For the text-containing cell, return its midpoint in (x, y) coordinate format. 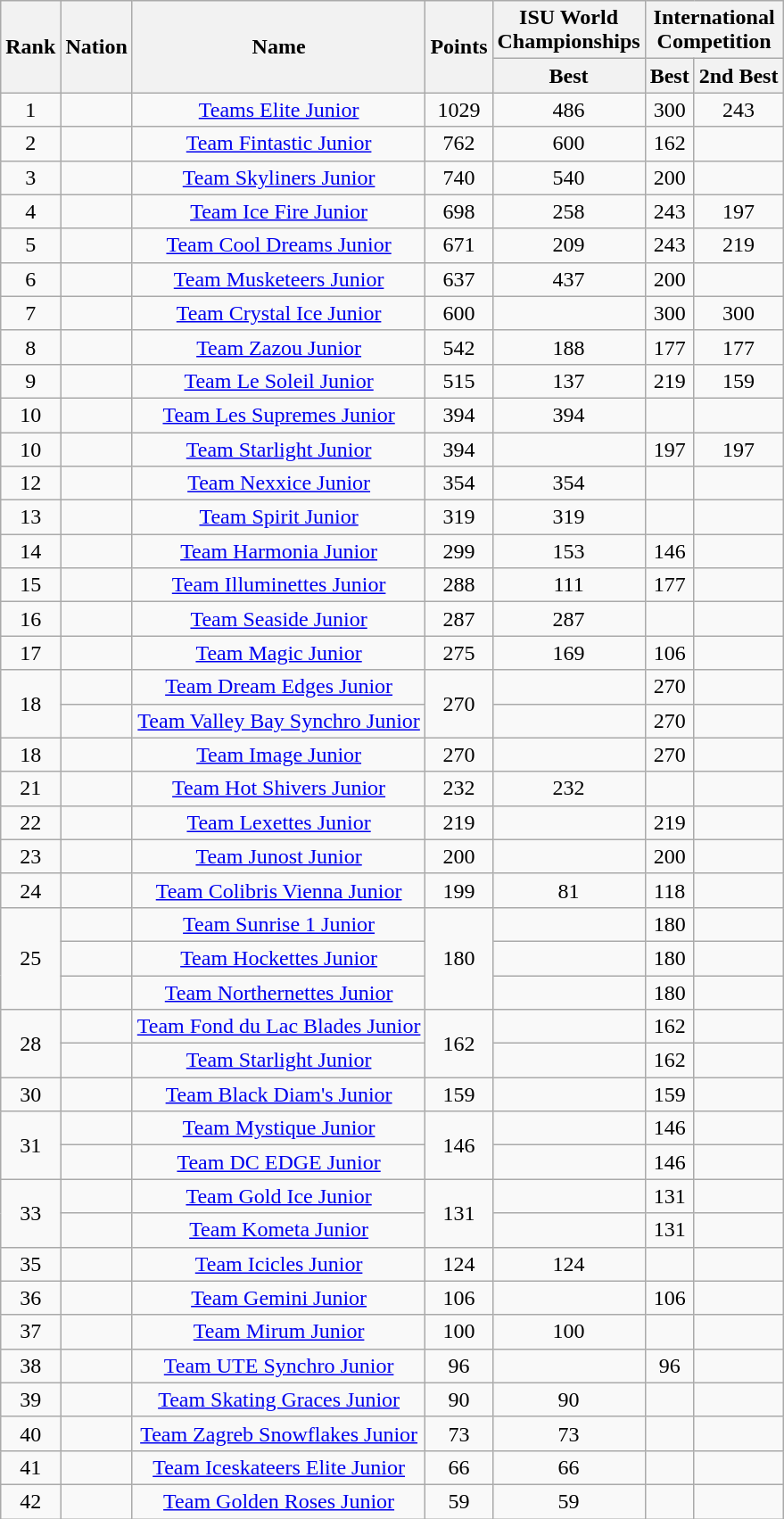
Team Valley Bay Synchro Junior (278, 721)
12 (30, 483)
Points (458, 46)
111 (569, 585)
Team Ice Fire Junior (278, 211)
6 (30, 279)
37 (30, 1332)
137 (569, 381)
Team Mystique Junior (278, 1128)
Team Icicles Junior (278, 1264)
Team Golden Roses Junior (278, 1501)
Team Sunrise 1 Junior (278, 924)
8 (30, 347)
Team Zazou Junior (278, 347)
Name (278, 46)
Team Gemini Junior (278, 1298)
671 (458, 245)
Team Black Diam's Junior (278, 1094)
Team Skyliners Junior (278, 177)
Rank (30, 46)
81 (569, 890)
275 (458, 653)
24 (30, 890)
Team Hot Shivers Junior (278, 788)
Team Magic Junior (278, 653)
Team Gold Ice Junior (278, 1196)
Team Fond du Lac Blades Junior (278, 1027)
299 (458, 551)
Team Kometa Junior (278, 1230)
38 (30, 1366)
17 (30, 653)
Team UTE Synchro Junior (278, 1366)
Team Crystal Ice Junior (278, 313)
4 (30, 211)
540 (569, 177)
486 (569, 110)
Team Le Soleil Junior (278, 381)
288 (458, 585)
Team Cool Dreams Junior (278, 245)
16 (30, 619)
Team Dream Edges Junior (278, 687)
437 (569, 279)
42 (30, 1501)
Team Musketeers Junior (278, 279)
Teams Elite Junior (278, 110)
7 (30, 313)
Team Hockettes Junior (278, 958)
Team Nexxice Junior (278, 483)
15 (30, 585)
698 (458, 211)
199 (458, 890)
515 (458, 381)
40 (30, 1433)
30 (30, 1094)
Team Skating Graces Junior (278, 1399)
740 (458, 177)
118 (669, 890)
169 (569, 653)
258 (569, 211)
13 (30, 517)
36 (30, 1298)
5 (30, 245)
Team Lexettes Junior (278, 822)
637 (458, 279)
762 (458, 144)
Team DC EDGE Junior (278, 1162)
25 (30, 958)
Nation (96, 46)
Team Colibris Vienna Junior (278, 890)
Team Illuminettes Junior (278, 585)
41 (30, 1467)
39 (30, 1399)
542 (458, 347)
14 (30, 551)
35 (30, 1264)
2 (30, 144)
3 (30, 177)
Team Image Junior (278, 755)
Team Iceskateers Elite Junior (278, 1467)
International Competition (714, 30)
23 (30, 856)
Team Zagreb Snowflakes Junior (278, 1433)
Team Fintastic Junior (278, 144)
2nd Best (739, 76)
Team Northernettes Junior (278, 993)
1029 (458, 110)
21 (30, 788)
1 (30, 110)
209 (569, 245)
22 (30, 822)
Team Harmonia Junior (278, 551)
Team Junost Junior (278, 856)
Team Les Supremes Junior (278, 415)
188 (569, 347)
Team Seaside Junior (278, 619)
28 (30, 1044)
9 (30, 381)
33 (30, 1213)
Team Mirum Junior (278, 1332)
ISU World Championships (569, 30)
Team Spirit Junior (278, 517)
153 (569, 551)
31 (30, 1145)
